From the cell containing the given text, extract its center point as (x, y) coordinate. 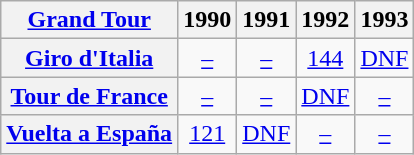
1993 (384, 20)
1992 (326, 20)
144 (326, 58)
Vuelta a España (90, 134)
Giro d'Italia (90, 58)
Tour de France (90, 96)
1990 (208, 20)
1991 (266, 20)
Grand Tour (90, 20)
121 (208, 134)
